For the text-containing cell, return its midpoint in (x, y) coordinate format. 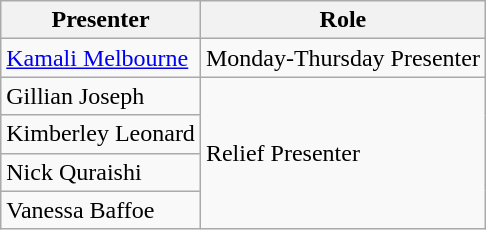
Nick Quraishi (101, 172)
Kamali Melbourne (101, 58)
Vanessa Baffoe (101, 210)
Kimberley Leonard (101, 134)
Role (342, 20)
Relief Presenter (342, 153)
Monday-Thursday Presenter (342, 58)
Gillian Joseph (101, 96)
Presenter (101, 20)
